From the cell containing the given text, extract its center point as (x, y) coordinate. 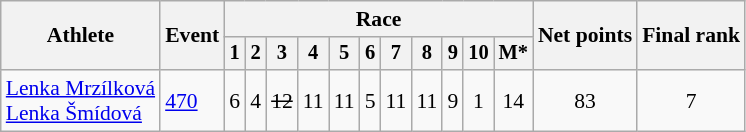
Final rank (691, 36)
10 (478, 54)
Athlete (80, 36)
Net points (585, 36)
Lenka MrzílkováLenka Šmídová (80, 100)
14 (514, 100)
83 (585, 100)
8 (426, 54)
2 (256, 54)
Event (192, 36)
Race (378, 19)
470 (192, 100)
M* (514, 54)
12 (282, 100)
3 (282, 54)
